Provide the [X, Y] coordinate of the cell's center where the given text is located.  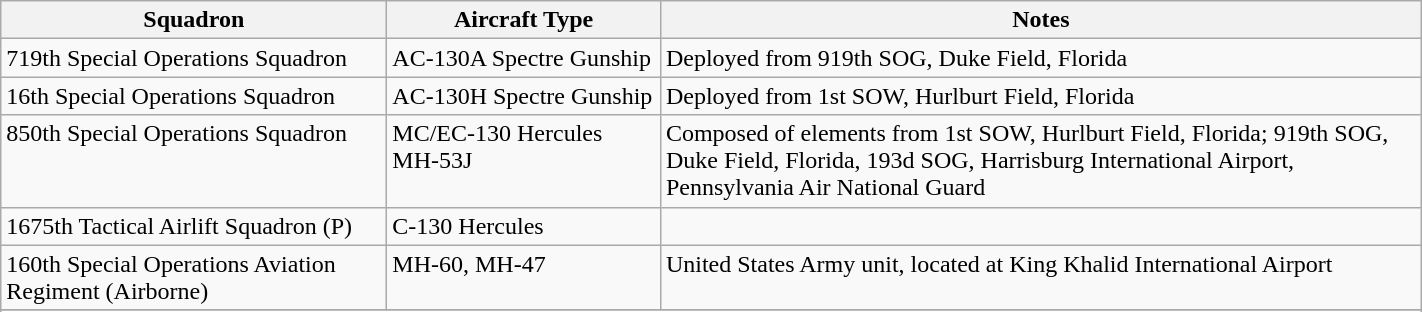
850th Special Operations Squadron [194, 161]
160th Special Operations Aviation Regiment (Airborne) [194, 278]
Aircraft Type [524, 20]
Deployed from 1st SOW, Hurlburt Field, Florida [1040, 96]
C-130 Hercules [524, 226]
MC/EC-130 HerculesMH-53J [524, 161]
Squadron [194, 20]
Notes [1040, 20]
16th Special Operations Squadron [194, 96]
United States Army unit, located at King Khalid International Airport [1040, 278]
AC-130H Spectre Gunship [524, 96]
MH-60, MH-47 [524, 278]
Deployed from 919th SOG, Duke Field, Florida [1040, 58]
AC-130A Spectre Gunship [524, 58]
1675th Tactical Airlift Squadron (P) [194, 226]
719th Special Operations Squadron [194, 58]
